Capture the cell that displays the provided text and extract its [x, y] central coordinate. 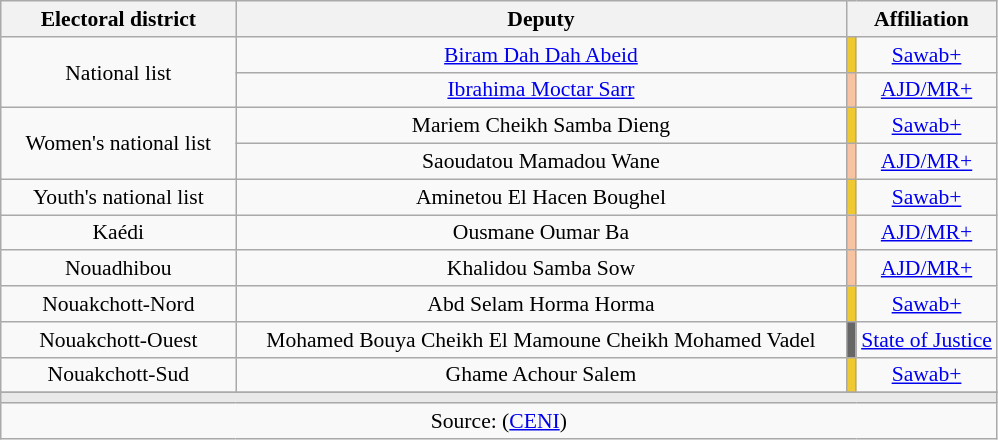
Deputy [541, 19]
Women's national list [118, 144]
Ghame Achour Salem [541, 375]
Nouakchott-Nord [118, 304]
Affiliation [922, 19]
Saoudatou Mamadou Wane [541, 162]
Ousmane Oumar Ba [541, 233]
Nouakchott-Ouest [118, 340]
National list [118, 72]
Nouadhibou [118, 269]
Youth's national list [118, 197]
Electoral district [118, 19]
Mariem Cheikh Samba Dieng [541, 126]
Mohamed Bouya Cheikh El Mamoune Cheikh Mohamed Vadel [541, 340]
Ibrahima Moctar Sarr [541, 90]
State of Justice [926, 340]
Khalidou Samba Sow [541, 269]
Nouakchott-Sud [118, 375]
Biram Dah Dah Abeid [541, 55]
Kaédi [118, 233]
Source: (CENI) [499, 421]
Abd Selam Horma Horma [541, 304]
Aminetou El Hacen Boughel [541, 197]
